Extract the [X, Y] coordinate from the center of the cell holding the provided text.  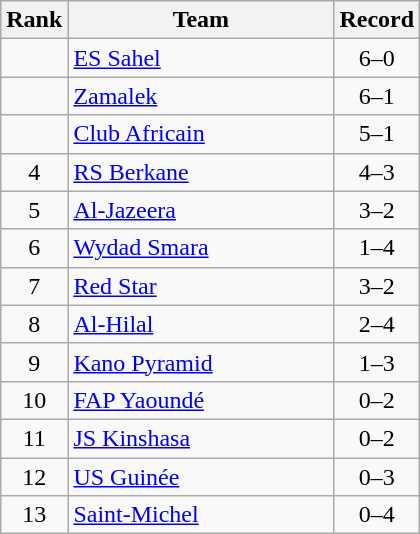
ES Sahel [201, 58]
FAP Yaoundé [201, 400]
Saint-Michel [201, 515]
5 [34, 210]
2–4 [377, 324]
0–4 [377, 515]
Wydad Smara [201, 248]
Record [377, 20]
4 [34, 172]
6 [34, 248]
4–3 [377, 172]
US Guinée [201, 477]
1–4 [377, 248]
10 [34, 400]
Club Africain [201, 134]
13 [34, 515]
Al-Hilal [201, 324]
Kano Pyramid [201, 362]
Rank [34, 20]
12 [34, 477]
11 [34, 438]
JS Kinshasa [201, 438]
Red Star [201, 286]
Al-Jazeera [201, 210]
Team [201, 20]
8 [34, 324]
Zamalek [201, 96]
7 [34, 286]
0–3 [377, 477]
6–1 [377, 96]
1–3 [377, 362]
6–0 [377, 58]
RS Berkane [201, 172]
9 [34, 362]
5–1 [377, 134]
